Return the (x, y) coordinate for the center point of the cell that contains the specified text.  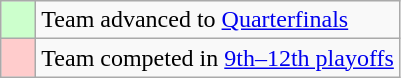
Team advanced to Quarterfinals (218, 20)
Team competed in 9th–12th playoffs (218, 58)
